Detect which cell encompasses the target text, then output its (X, Y) center coordinate. 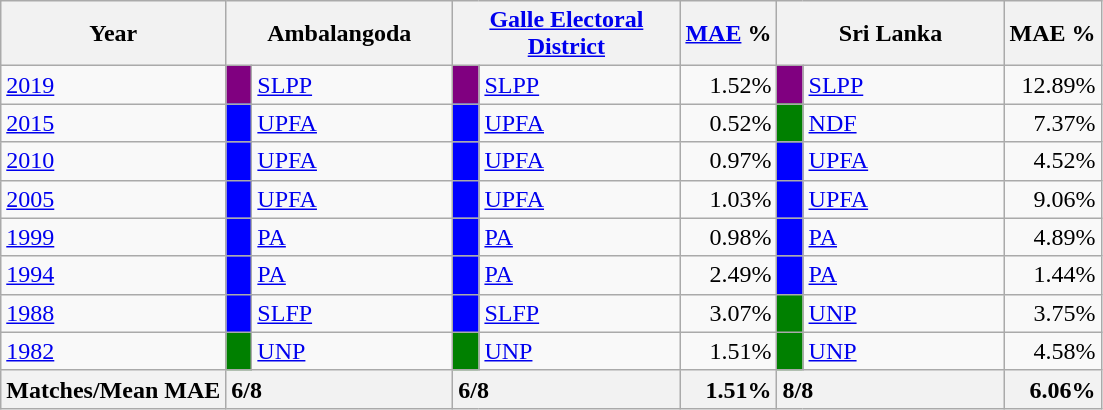
12.89% (1052, 85)
3.75% (1052, 313)
0.97% (728, 161)
2005 (114, 199)
1.03% (728, 199)
2019 (114, 85)
8/8 (890, 389)
1988 (114, 313)
Sri Lanka (890, 34)
Galle Electoral District (566, 34)
1.44% (1052, 275)
2010 (114, 161)
9.06% (1052, 199)
4.89% (1052, 237)
7.37% (1052, 123)
4.52% (1052, 161)
3.07% (728, 313)
Year (114, 34)
NDF (904, 123)
1999 (114, 237)
6.06% (1052, 389)
2.49% (728, 275)
0.52% (728, 123)
1.52% (728, 85)
Matches/Mean MAE (114, 389)
0.98% (728, 237)
4.58% (1052, 351)
1994 (114, 275)
2015 (114, 123)
Ambalangoda (340, 34)
1982 (114, 351)
